Identify which cell holds the provided text, then report its (x, y) central coordinate. 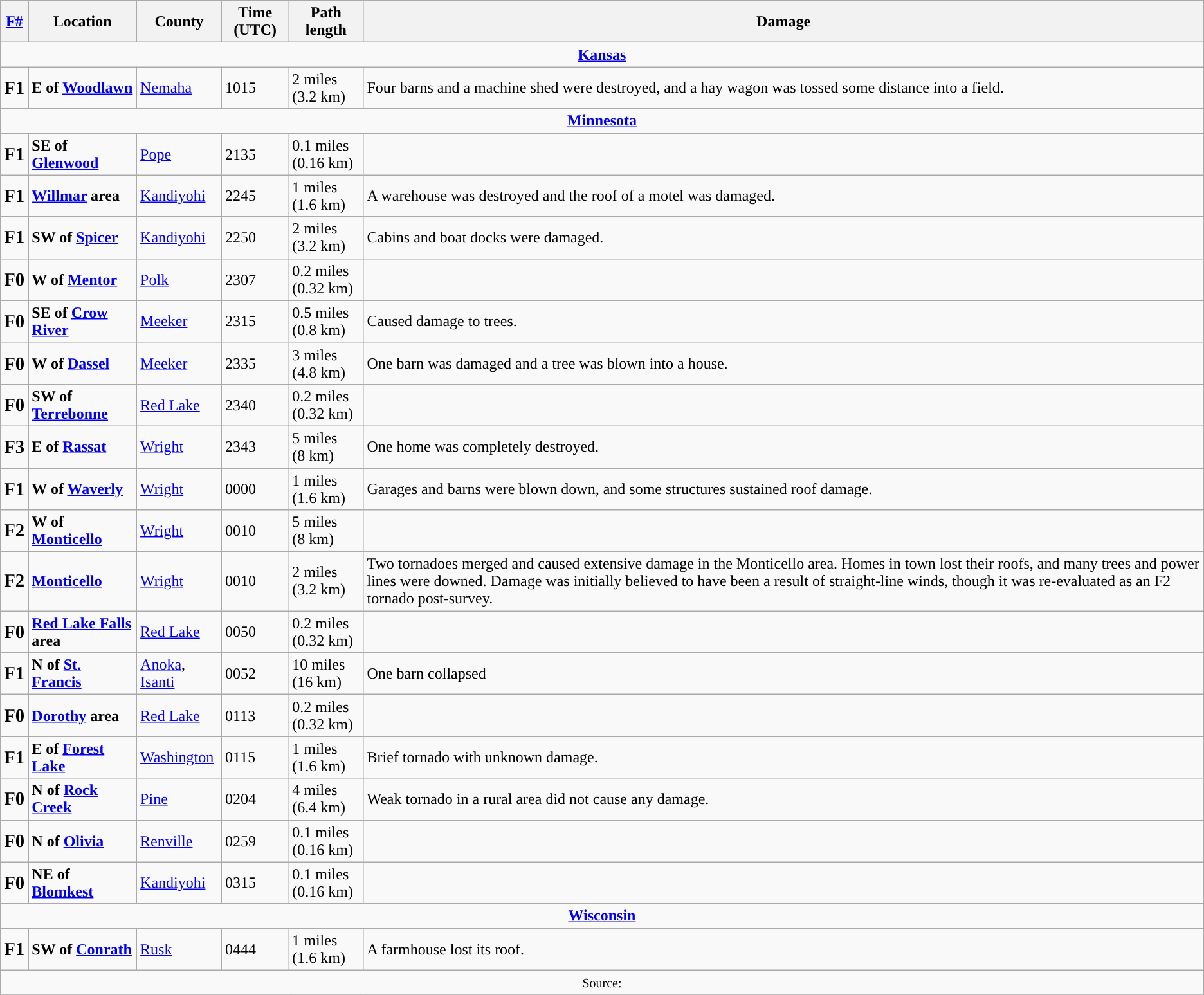
Washington (179, 758)
Location (82, 22)
E of Rassat (82, 446)
SW of Terrebonne (82, 405)
W of Waverly (82, 489)
N of St. Francis (82, 674)
F3 (14, 446)
2307 (255, 279)
2250 (255, 238)
Source: (602, 982)
SE of Glenwood (82, 154)
Willmar area (82, 196)
2343 (255, 446)
W of Mentor (82, 279)
2315 (255, 322)
F# (14, 22)
Renville (179, 841)
Garages and barns were blown down, and some structures sustained roof damage. (783, 489)
One barn collapsed (783, 674)
A farmhouse lost its roof. (783, 949)
2340 (255, 405)
Nemaha (179, 87)
1015 (255, 87)
Kansas (602, 55)
2335 (255, 363)
Caused damage to trees. (783, 322)
Monticello (82, 581)
W of Dassel (82, 363)
0052 (255, 674)
E of Forest Lake (82, 758)
A warehouse was destroyed and the roof of a motel was damaged. (783, 196)
W of Monticello (82, 531)
0204 (255, 799)
0315 (255, 882)
One barn was damaged and a tree was blown into a house. (783, 363)
4 miles (6.4 km) (326, 799)
Dorothy area (82, 715)
0050 (255, 632)
0259 (255, 841)
2135 (255, 154)
0444 (255, 949)
E of Woodlawn (82, 87)
N of Rock Creek (82, 799)
Pope (179, 154)
3 miles (4.8 km) (326, 363)
Four barns and a machine shed were destroyed, and a hay wagon was tossed some distance into a field. (783, 87)
Polk (179, 279)
One home was completely destroyed. (783, 446)
Cabins and boat docks were damaged. (783, 238)
0000 (255, 489)
Wisconsin (602, 916)
0115 (255, 758)
0113 (255, 715)
Pine (179, 799)
10 miles (16 km) (326, 674)
Path length (326, 22)
Damage (783, 22)
Red Lake Falls area (82, 632)
Brief tornado with unknown damage. (783, 758)
SW of Spicer (82, 238)
2245 (255, 196)
SW of Conrath (82, 949)
Weak tornado in a rural area did not cause any damage. (783, 799)
NE of Blomkest (82, 882)
County (179, 22)
SE of Crow River (82, 322)
Rusk (179, 949)
Time (UTC) (255, 22)
Anoka, Isanti (179, 674)
0.5 miles (0.8 km) (326, 322)
Minnesota (602, 121)
N of Olivia (82, 841)
